Capture the cell that displays the provided text and extract its (x, y) central coordinate. 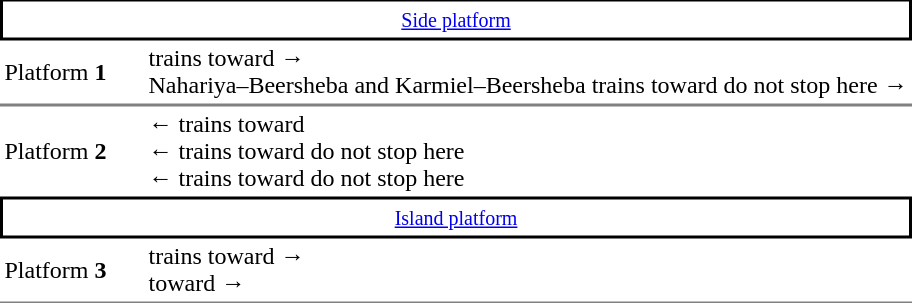
Platform 2 (72, 151)
← trains toward ← trains toward do not stop here← trains toward do not stop here (528, 151)
trains toward → toward → (528, 270)
trains toward → Nahariya–Beersheba and Karmiel–Beersheba trains toward do not stop here → (528, 72)
Platform 1 (72, 72)
Side platform (456, 20)
Island platform (456, 217)
Platform 3 (72, 270)
